Detect which cell encompasses the target text, then output its (x, y) center coordinate. 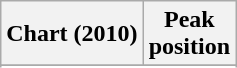
Peakposition (189, 34)
Chart (2010) (72, 34)
